Capture the cell that displays the provided text and extract its (X, Y) central coordinate. 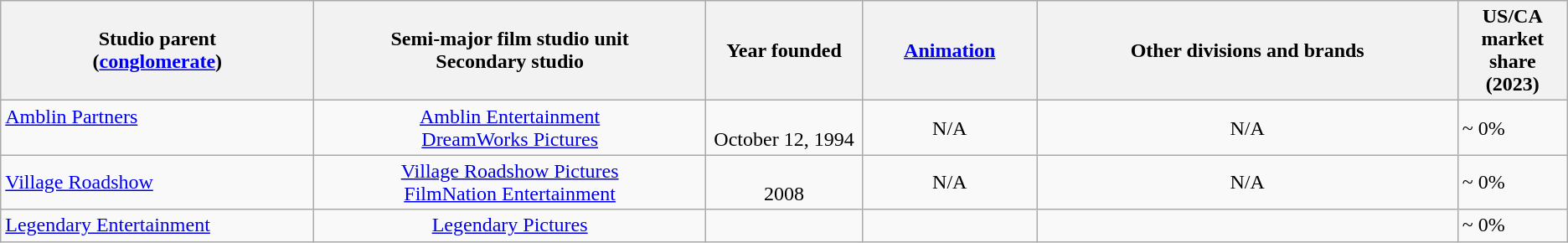
Animation (950, 50)
US/CA market share (2023) (1513, 50)
October 12, 1994 (784, 127)
Other divisions and brands (1247, 50)
Amblin Partners (157, 127)
Legendary Pictures (510, 225)
Legendary Entertainment (157, 225)
Village Roadshow (157, 183)
2008 (784, 183)
Village Roadshow PicturesFilmNation Entertainment (510, 183)
Studio parent(conglomerate) (157, 50)
Amblin EntertainmentDreamWorks Pictures (510, 127)
Semi-major film studio unitSecondary studio (510, 50)
Year founded (784, 50)
